Determine the [x, y] coordinate at the center of the cell enclosing the given text.  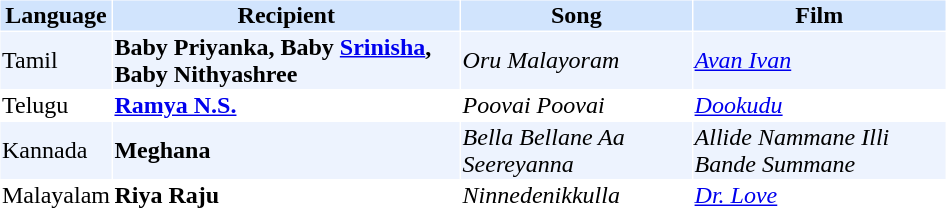
Poovai Poovai [576, 105]
Bella Bellane Aa Seereyanna [576, 150]
Avan Ivan [819, 60]
Ramya N.S. [286, 105]
Language [56, 15]
Telugu [56, 105]
Song [576, 15]
Tamil [56, 60]
Kannada [56, 150]
Oru Malayoram [576, 60]
Film [819, 15]
Meghana [286, 150]
Baby Priyanka, Baby Srinisha, Baby Nithyashree [286, 60]
Allide Nammane Illi Bande Summane [819, 150]
Dookudu [819, 105]
Recipient [286, 15]
